Extract the (x, y) coordinate from the center of the cell holding the provided text.  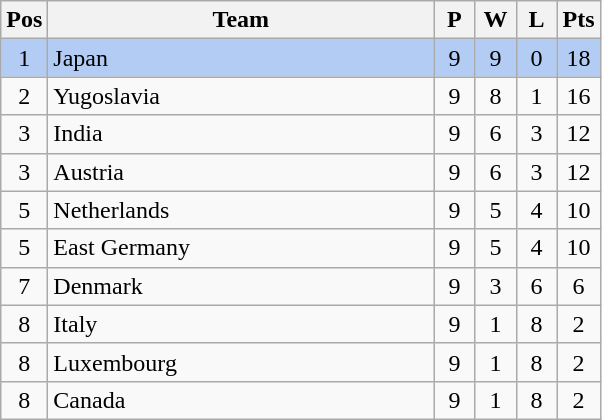
Denmark (241, 286)
W (496, 20)
Luxembourg (241, 362)
P (454, 20)
Pts (578, 20)
18 (578, 58)
Yugoslavia (241, 96)
Team (241, 20)
Canada (241, 400)
7 (24, 286)
Italy (241, 324)
0 (536, 58)
L (536, 20)
Japan (241, 58)
East Germany (241, 248)
Austria (241, 172)
Pos (24, 20)
Netherlands (241, 210)
India (241, 134)
16 (578, 96)
